Detect which cell encompasses the target text, then output its (X, Y) center coordinate. 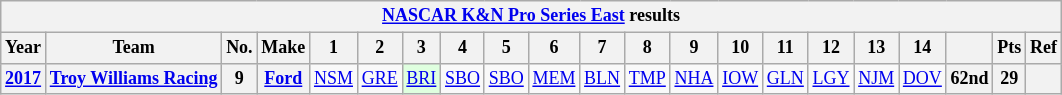
Ford (284, 78)
13 (876, 48)
Ref (1044, 48)
GRE (380, 78)
2 (380, 48)
10 (740, 48)
Make (284, 48)
BLN (602, 78)
GLN (785, 78)
8 (647, 48)
12 (831, 48)
MEM (554, 78)
No. (240, 48)
62nd (970, 78)
14 (923, 48)
NSM (334, 78)
6 (554, 48)
Team (133, 48)
TMP (647, 78)
BRI (422, 78)
5 (506, 48)
NHA (694, 78)
1 (334, 48)
29 (1010, 78)
NASCAR K&N Pro Series East results (531, 16)
NJM (876, 78)
3 (422, 48)
IOW (740, 78)
Year (24, 48)
4 (463, 48)
Pts (1010, 48)
LGY (831, 78)
11 (785, 48)
Troy Williams Racing (133, 78)
2017 (24, 78)
7 (602, 48)
DOV (923, 78)
